Provide the [X, Y] coordinate of the cell's center where the given text is located.  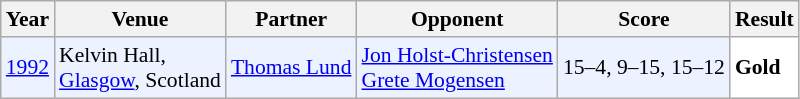
Score [644, 19]
Venue [140, 19]
Gold [764, 68]
Year [28, 19]
1992 [28, 68]
Kelvin Hall,Glasgow, Scotland [140, 68]
Thomas Lund [292, 68]
Partner [292, 19]
Jon Holst-Christensen Grete Mogensen [458, 68]
Result [764, 19]
Opponent [458, 19]
15–4, 9–15, 15–12 [644, 68]
